Locate the cell with the specified text and output its (x, y) center coordinate. 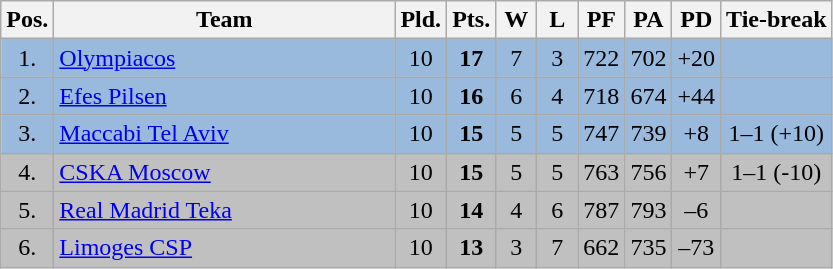
14 (472, 210)
1. (28, 58)
–6 (696, 210)
722 (602, 58)
PA (648, 20)
674 (648, 96)
6. (28, 248)
Pld. (421, 20)
702 (648, 58)
CSKA Moscow (224, 172)
+44 (696, 96)
Olympiacos (224, 58)
13 (472, 248)
PD (696, 20)
17 (472, 58)
718 (602, 96)
PF (602, 20)
787 (602, 210)
+8 (696, 134)
747 (602, 134)
Team (224, 20)
Pts. (472, 20)
Maccabi Tel Aviv (224, 134)
–73 (696, 248)
793 (648, 210)
5. (28, 210)
Tie-break (777, 20)
4. (28, 172)
3. (28, 134)
739 (648, 134)
16 (472, 96)
735 (648, 248)
+7 (696, 172)
662 (602, 248)
Efes Pilsen (224, 96)
Real Madrid Teka (224, 210)
W (516, 20)
2. (28, 96)
763 (602, 172)
+20 (696, 58)
756 (648, 172)
1–1 (+10) (777, 134)
Limoges CSP (224, 248)
L (558, 20)
1–1 (-10) (777, 172)
Pos. (28, 20)
